Extract the [X, Y] coordinate from the center of the cell holding the provided text.  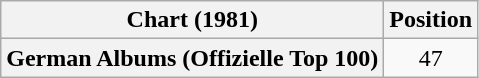
Position [431, 20]
47 [431, 58]
German Albums (Offizielle Top 100) [192, 58]
Chart (1981) [192, 20]
